From the cell containing the given text, extract its center point as [x, y] coordinate. 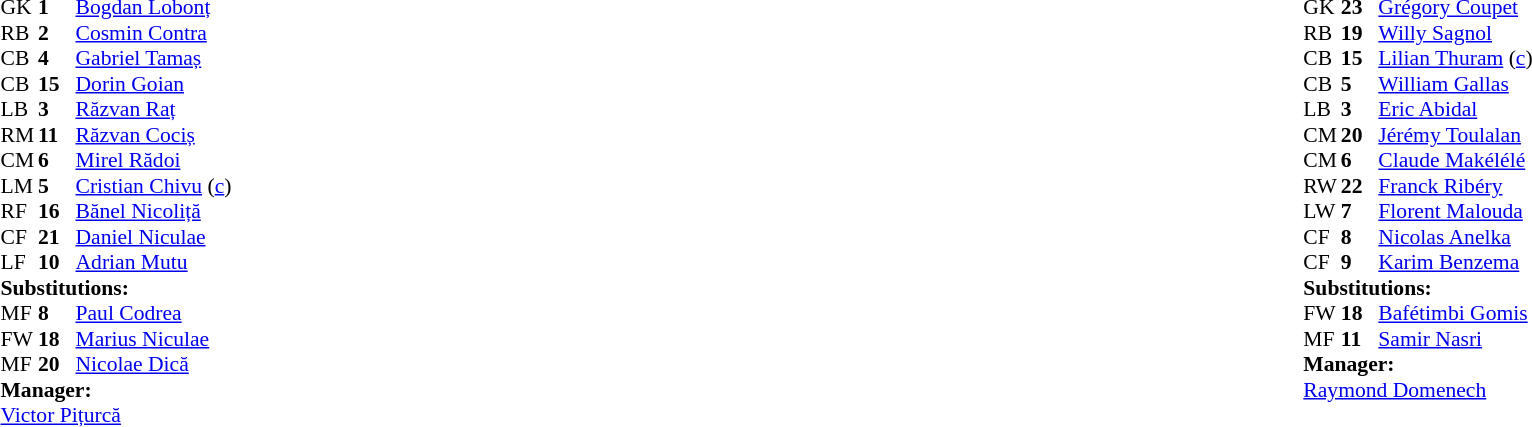
LM [19, 186]
Paul Codrea [154, 313]
19 [1360, 33]
Claude Makélélé [1455, 161]
9 [1360, 263]
RF [19, 211]
Raymond Domenech [1418, 390]
Adrian Mutu [154, 263]
Lilian Thuram (c) [1455, 59]
William Gallas [1455, 84]
Nicolae Dică [154, 365]
Jérémy Toulalan [1455, 135]
Nicolas Anelka [1455, 237]
16 [57, 211]
RM [19, 135]
10 [57, 263]
Bănel Nicoliță [154, 211]
LW [1322, 211]
Florent Malouda [1455, 211]
Willy Sagnol [1455, 33]
22 [1360, 186]
2 [57, 33]
Samir Nasri [1455, 339]
RW [1322, 186]
Cosmin Contra [154, 33]
Marius Niculae [154, 339]
Franck Ribéry [1455, 186]
Karim Benzema [1455, 263]
Eric Abidal [1455, 109]
Răzvan Raț [154, 109]
Gabriel Tamaș [154, 59]
Răzvan Cociș [154, 135]
7 [1360, 211]
Mirel Rădoi [154, 161]
Dorin Goian [154, 84]
LF [19, 263]
21 [57, 237]
Daniel Niculae [154, 237]
4 [57, 59]
Cristian Chivu (c) [154, 186]
Bafétimbi Gomis [1455, 313]
